Pinpoint the cell where the given text exists, returning its (X, Y) midpoint coordinate. 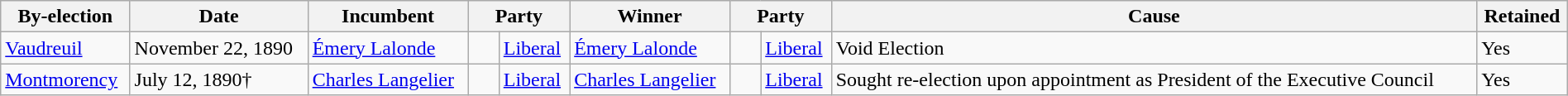
November 22, 1890 (218, 48)
Montmorency (65, 79)
Incumbent (388, 17)
Sought re-election upon appointment as President of the Executive Council (1154, 79)
Winner (650, 17)
Cause (1154, 17)
July 12, 1890† (218, 79)
By-election (65, 17)
Void Election (1154, 48)
Vaudreuil (65, 48)
Retained (1523, 17)
Date (218, 17)
